Provide the (x, y) coordinate of the cell's center where the given text is located.  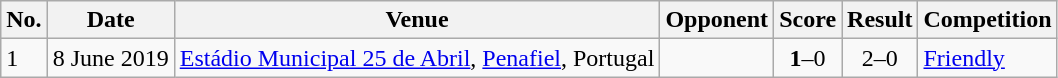
Venue (417, 20)
1 (24, 58)
No. (24, 20)
Date (110, 20)
1–0 (808, 58)
Competition (988, 20)
2–0 (880, 58)
Estádio Municipal 25 de Abril, Penafiel, Portugal (417, 58)
Opponent (717, 20)
Friendly (988, 58)
Score (808, 20)
8 June 2019 (110, 58)
Result (880, 20)
